Return the [x, y] coordinate for the center point of the cell that contains the specified text.  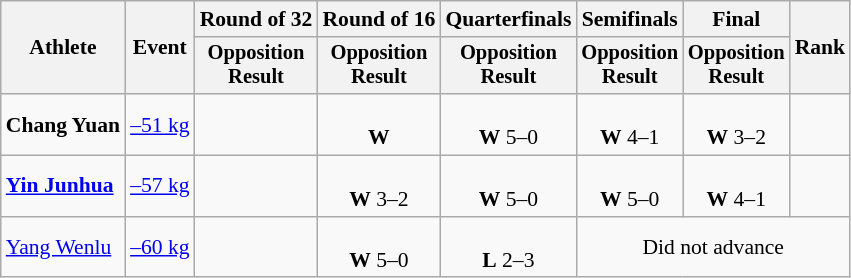
Quarterfinals [508, 19]
Athlete [63, 48]
Event [160, 48]
Yin Junhua [63, 186]
–51 kg [160, 124]
Round of 32 [256, 19]
Did not advance [713, 248]
Semifinals [630, 19]
Round of 16 [378, 19]
W [378, 124]
Chang Yuan [63, 124]
Yang Wenlu [63, 248]
–60 kg [160, 248]
L 2–3 [508, 248]
–57 kg [160, 186]
Final [736, 19]
Rank [820, 48]
